From the cell containing the given text, extract its center point as [x, y] coordinate. 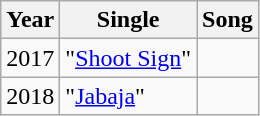
"Shoot Sign" [128, 58]
Year [30, 20]
Song [227, 20]
2017 [30, 58]
Single [128, 20]
2018 [30, 96]
"Jabaja" [128, 96]
